Output the [X, Y] coordinate of the center of the cell containing the given text.  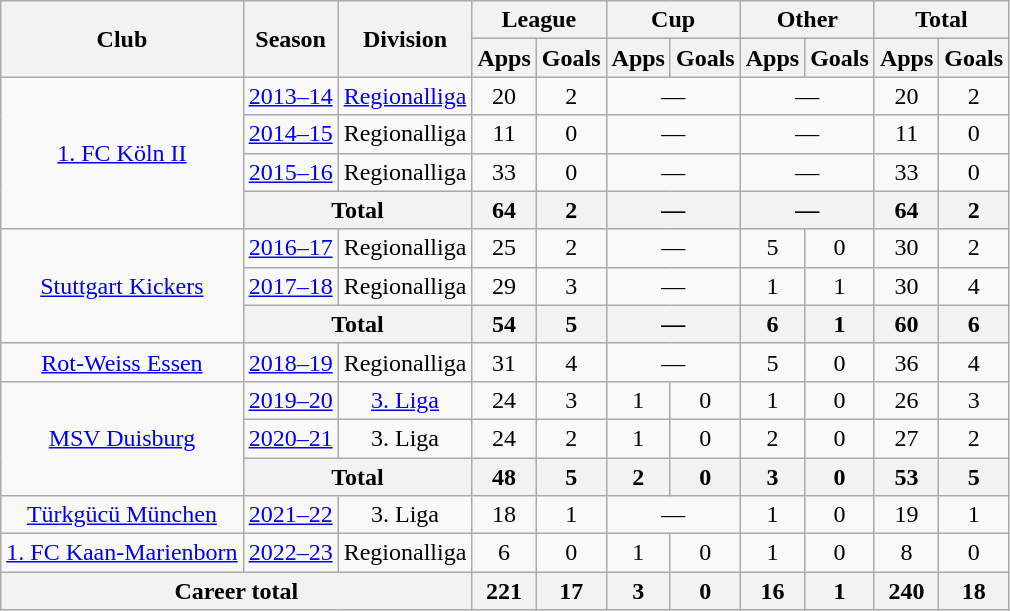
27 [906, 438]
1. FC Köln II [122, 153]
Division [405, 39]
Türkgücü München [122, 515]
25 [504, 248]
17 [571, 591]
MSV Duisburg [122, 438]
8 [906, 553]
54 [504, 324]
36 [906, 362]
16 [772, 591]
Cup [673, 20]
Career total [236, 591]
1. FC Kaan-Marienborn [122, 553]
2022–23 [290, 553]
2018–19 [290, 362]
2014–15 [290, 134]
2015–16 [290, 172]
29 [504, 286]
2019–20 [290, 400]
Season [290, 39]
19 [906, 515]
48 [504, 477]
221 [504, 591]
53 [906, 477]
2020–21 [290, 438]
Rot-Weiss Essen [122, 362]
2013–14 [290, 96]
2017–18 [290, 286]
60 [906, 324]
Stuttgart Kickers [122, 286]
240 [906, 591]
Other [807, 20]
League [539, 20]
26 [906, 400]
2016–17 [290, 248]
Club [122, 39]
2021–22 [290, 515]
31 [504, 362]
